Return (x, y) of the center of cell containing provided text 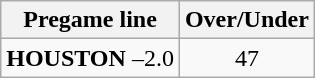
HOUSTON –2.0 (90, 58)
47 (246, 58)
Pregame line (90, 20)
Over/Under (246, 20)
